From the cell containing the given text, extract its center point as (X, Y) coordinate. 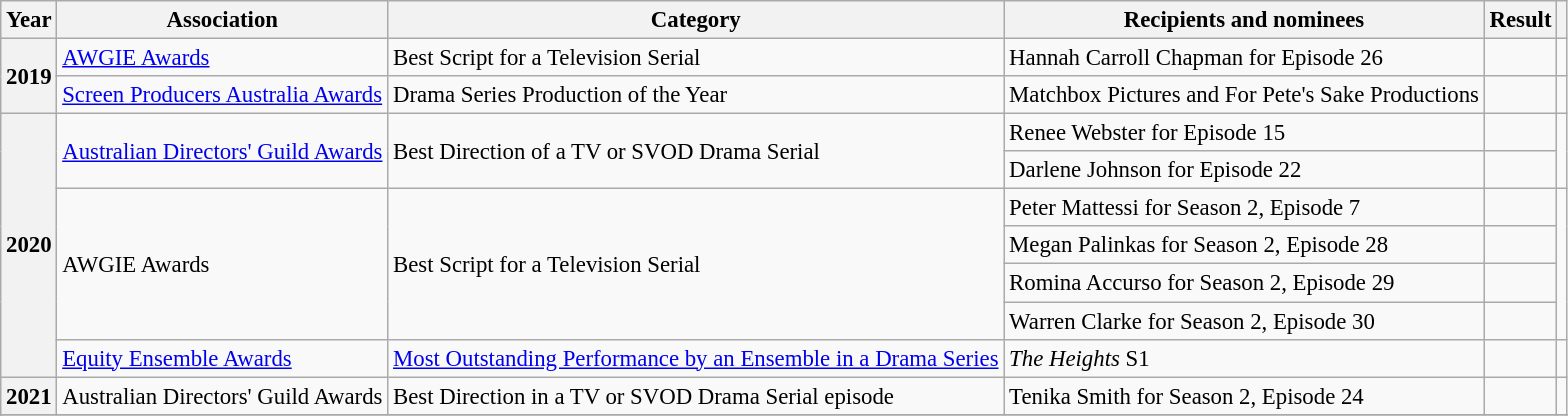
Drama Series Production of the Year (696, 95)
Year (29, 20)
Category (696, 20)
Screen Producers Australia Awards (222, 95)
Recipients and nominees (1244, 20)
Hannah Carroll Chapman for Episode 26 (1244, 58)
Tenika Smith for Season 2, Episode 24 (1244, 396)
Warren Clarke for Season 2, Episode 30 (1244, 321)
Romina Accurso for Season 2, Episode 29 (1244, 283)
Best Direction of a TV or SVOD Drama Serial (696, 152)
Most Outstanding Performance by an Ensemble in a Drama Series (696, 358)
Equity Ensemble Awards (222, 358)
Peter Mattessi for Season 2, Episode 7 (1244, 208)
Association (222, 20)
Best Direction in a TV or SVOD Drama Serial episode (696, 396)
Renee Webster for Episode 15 (1244, 133)
2020 (29, 246)
2021 (29, 396)
Megan Palinkas for Season 2, Episode 28 (1244, 245)
Darlene Johnson for Episode 22 (1244, 170)
2019 (29, 76)
Result (1520, 20)
The Heights S1 (1244, 358)
Matchbox Pictures and For Pete's Sake Productions (1244, 95)
